Determine the (X, Y) coordinate at the center of the cell enclosing the given text.  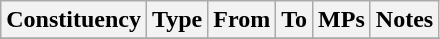
Notes (404, 20)
To (294, 20)
MPs (342, 20)
Type (176, 20)
From (242, 20)
Constituency (74, 20)
